Pinpoint the cell where the given text exists, returning its (x, y) midpoint coordinate. 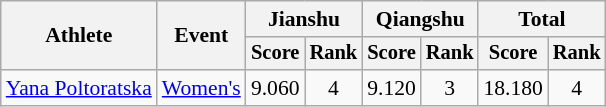
Total (542, 19)
9.060 (276, 88)
Jianshu (304, 19)
Athlete (79, 36)
3 (450, 88)
Event (202, 36)
Women's (202, 88)
18.180 (512, 88)
Qiangshu (420, 19)
9.120 (392, 88)
Yana Poltoratska (79, 88)
